Detect which cell encompasses the target text, then output its (x, y) center coordinate. 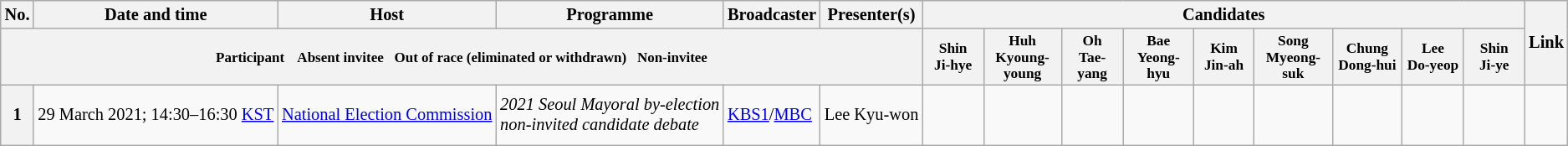
No. (18, 14)
Host (386, 14)
HuhKyoung-young (1022, 57)
Presenter(s) (871, 14)
2021 Seoul Mayoral by-electionnon-invited candidate debate (610, 114)
1 (18, 114)
ShinJi-ye (1494, 57)
SongMyeong-suk (1293, 57)
Lee Kyu-won (871, 114)
29 March 2021; 14:30–16:30 KST (156, 114)
KBS1/MBC (772, 114)
ChungDong-hui (1367, 57)
National Election Commission (386, 114)
KimJin-ah (1223, 57)
LeeDo-yeop (1433, 57)
OhTae-yang (1092, 57)
Participant Absent invitee Out of race (eliminated or withdrawn) Non-invitee (462, 57)
Link (1546, 42)
ShinJi-hye (953, 57)
Date and time (156, 14)
Broadcaster (772, 14)
Programme (610, 14)
Candidates (1223, 14)
BaeYeong-hyu (1158, 57)
